Return (X, Y) of the center of cell containing provided text 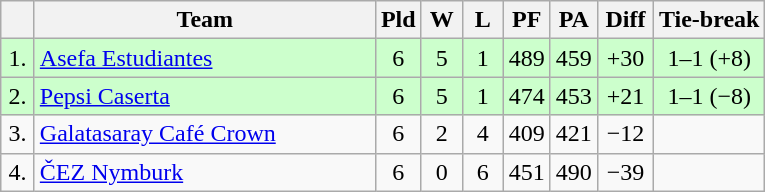
2 (442, 134)
421 (574, 134)
Pld (398, 20)
451 (526, 172)
Galatasaray Café Crown (204, 134)
2. (18, 96)
1–1 (+8) (709, 58)
W (442, 20)
Pepsi Caserta (204, 96)
Tie-break (709, 20)
409 (526, 134)
490 (574, 172)
−12 (625, 134)
Diff (625, 20)
−39 (625, 172)
+21 (625, 96)
PA (574, 20)
Team (204, 20)
Asefa Estudiantes (204, 58)
489 (526, 58)
1. (18, 58)
0 (442, 172)
4. (18, 172)
474 (526, 96)
L (482, 20)
+30 (625, 58)
ČEZ Nymburk (204, 172)
PF (526, 20)
3. (18, 134)
459 (574, 58)
453 (574, 96)
4 (482, 134)
1–1 (−8) (709, 96)
